Detect which cell encompasses the target text, then output its [X, Y] center coordinate. 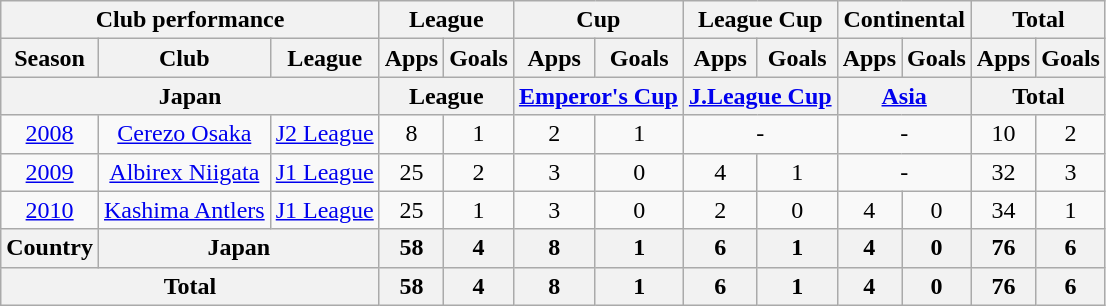
Club [184, 58]
J2 League [324, 134]
Cerezo Osaka [184, 134]
Club performance [190, 20]
Asia [904, 96]
Albirex Niigata [184, 172]
2010 [50, 210]
Season [50, 58]
J.League Cup [760, 96]
2008 [50, 134]
Continental [904, 20]
2009 [50, 172]
Kashima Antlers [184, 210]
34 [1003, 210]
Emperor's Cup [598, 96]
32 [1003, 172]
Country [50, 248]
10 [1003, 134]
Cup [598, 20]
League Cup [760, 20]
